Scan for the cell matching the given text and deliver its (X, Y) coordinate at center. 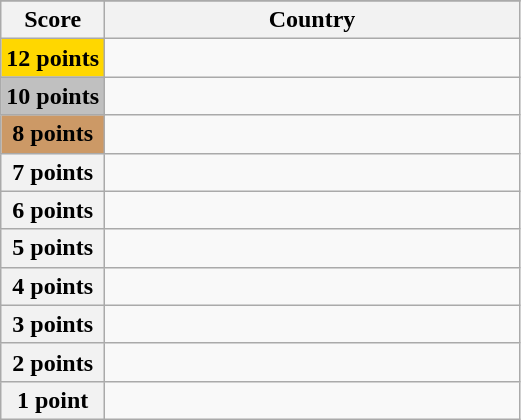
Country (312, 20)
1 point (53, 400)
6 points (53, 210)
7 points (53, 172)
2 points (53, 362)
12 points (53, 58)
3 points (53, 324)
5 points (53, 248)
4 points (53, 286)
8 points (53, 134)
Score (53, 20)
10 points (53, 96)
